Return the [X, Y] coordinate for the center point of the cell that contains the specified text.  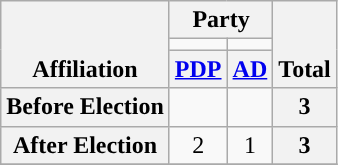
Party [220, 20]
PDP [198, 69]
2 [198, 145]
Total [305, 44]
Before Election [86, 107]
After Election [86, 145]
AD [250, 69]
Affiliation [86, 44]
1 [250, 145]
